Return [x, y] of the center of cell containing provided text 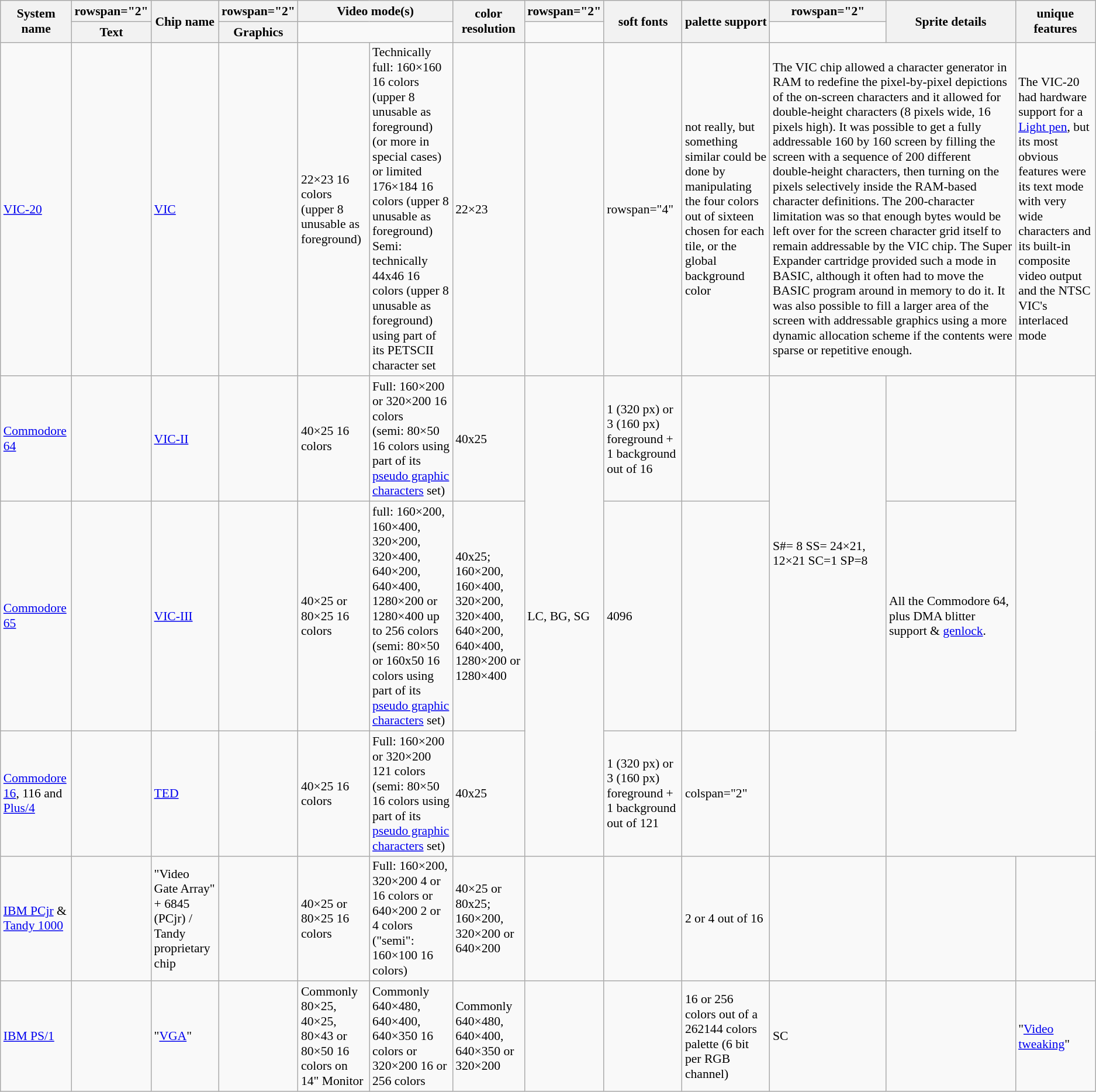
S#= 8 SS= 24×21, 12×21 SC=1 SP=8 [828, 554]
VIC [185, 209]
"Video Gate Array" + 6845 (PCjr) / Tandy proprietary chip [185, 918]
unique features [1056, 21]
Commodore 65 [36, 616]
Commodore 64 [36, 439]
40x25; 160×200, 160×400, 320×200, 320×400, 640×200, 640×400, 1280×200 or 1280×400 [489, 616]
Graphics [258, 32]
VIC-20 [36, 209]
"VGA" [185, 1037]
color resolution [489, 21]
"Video tweaking" [1056, 1037]
Full: 160×200 or 320×200 121 colors(semi: 80×50 16 colors using part of its pseudo graphic characters set) [411, 793]
Commonly640×480, 640×400, 640×350 or 320×200 [489, 1037]
4096 [643, 616]
palette support [726, 21]
IBM PCjr & Tandy 1000 [36, 918]
System name [36, 21]
Text [112, 32]
TED [185, 793]
All the Commodore 64, plus DMA blitter support & genlock. [950, 616]
2 or 4 out of 16 [726, 918]
VIC-II [185, 439]
Video mode(s) [375, 11]
Sprite details [950, 21]
Full: 160×200 or 320×200 16 colors(semi: 80×50 16 colors using part of its pseudo graphic characters set) [411, 439]
Commonly 640×480, 640×400, 640×350 16 colors or 320×200 16 or 256 colors [411, 1037]
SC [828, 1037]
16 or 256 colors out of a 262144 colors palette (6 bit per RGB channel) [726, 1037]
LC, BG, SG [564, 616]
IBM PS/1 [36, 1037]
rowspan="4" [643, 209]
Chip name [185, 21]
colspan="2" [726, 793]
40×25 or 80x25; 160×200, 320×200 or 640×200 [489, 918]
22×23 [489, 209]
1 (320 px) or 3 (160 px) foreground + 1 background out of 16 [643, 439]
not really, but something similar could be done by manipulating the four colors out of sixteen chosen for each tile, or the global background color [726, 209]
Commonly80×25, 40×25, 80×43 or 80×50 16 colors on 14" Monitor [334, 1037]
1 (320 px) or 3 (160 px) foreground + 1 background out of 121 [643, 793]
22×23 16 colors (upper 8 unusable as foreground) [334, 209]
VIC-III [185, 616]
Commodore 16, 116 and Plus/4 [36, 793]
Full: 160×200, 320×200 4 or 16 colors or 640×200 2 or 4 colors("semi": 160×100 16 colors) [411, 918]
soft fonts [643, 21]
